Identify which cell holds the provided text, then report its (X, Y) central coordinate. 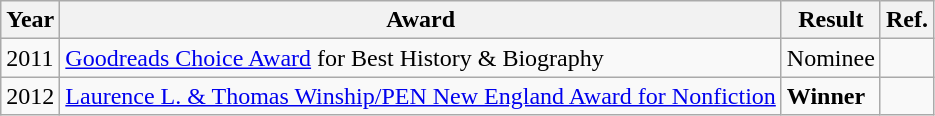
Award (421, 20)
2012 (30, 96)
Result (830, 20)
Winner (830, 96)
Ref. (906, 20)
Nominee (830, 58)
Laurence L. & Thomas Winship/PEN New England Award for Nonfiction (421, 96)
2011 (30, 58)
Goodreads Choice Award for Best History & Biography (421, 58)
Year (30, 20)
